From the cell containing the given text, extract its center point as [x, y] coordinate. 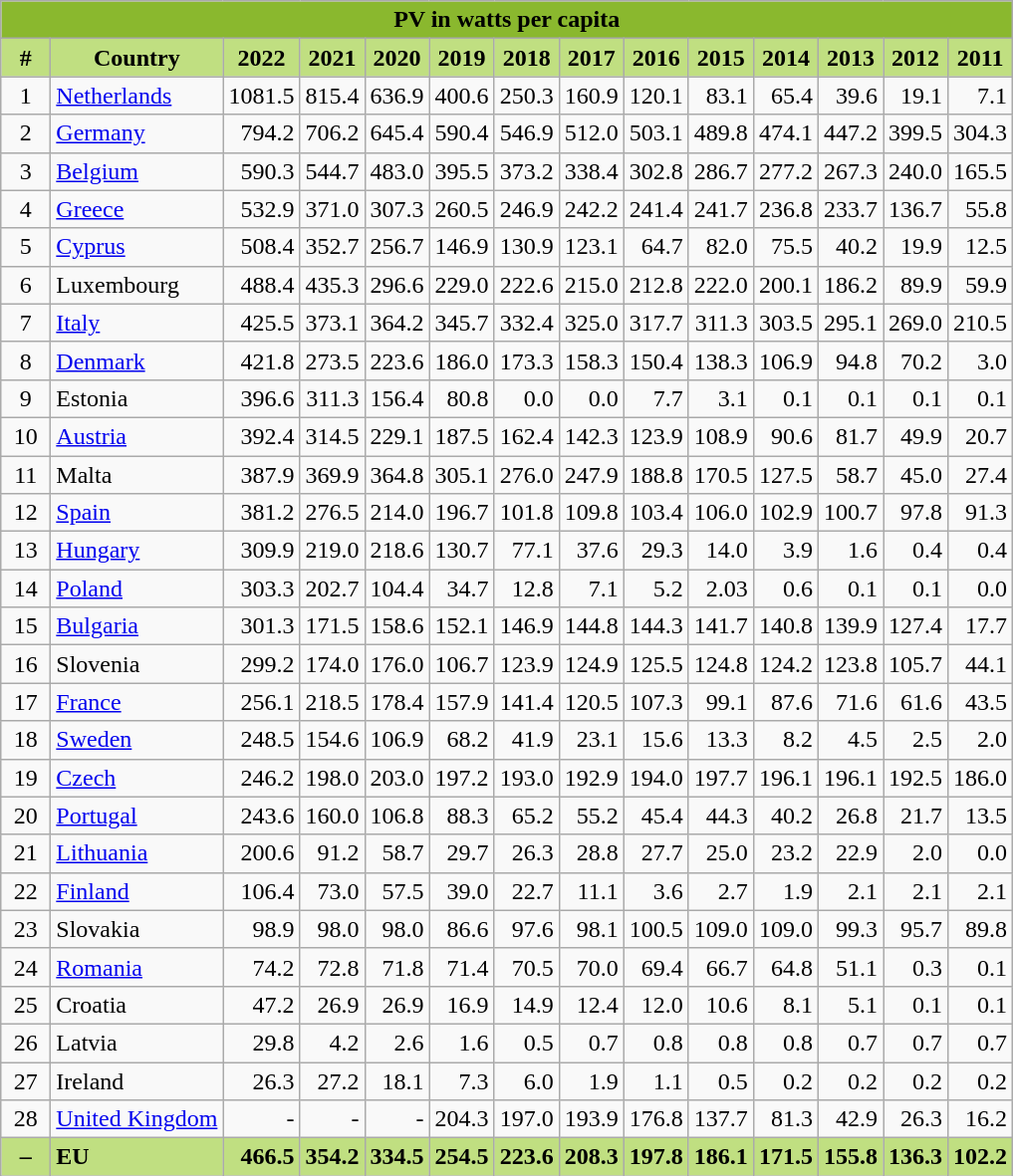
188.8 [655, 475]
26 [26, 1043]
42.9 [851, 1119]
242.2 [592, 209]
United Kingdom [137, 1119]
26.8 [851, 816]
307.3 [396, 209]
302.8 [655, 171]
81.3 [785, 1119]
95.7 [914, 929]
19.9 [914, 247]
8.2 [785, 740]
364.2 [396, 323]
590.3 [261, 171]
27.2 [333, 1080]
173.3 [526, 360]
277.2 [785, 171]
369.9 [333, 475]
354.2 [333, 1157]
2015 [721, 58]
317.7 [655, 323]
332.4 [526, 323]
304.3 [980, 133]
3.1 [721, 398]
Hungary [137, 551]
80.8 [462, 398]
Bulgaria [137, 626]
421.8 [261, 360]
2012 [914, 58]
28 [26, 1119]
16 [26, 664]
156.4 [396, 398]
794.2 [261, 133]
12.8 [526, 588]
400.6 [462, 96]
90.6 [785, 436]
544.7 [333, 171]
49.9 [914, 436]
87.6 [785, 702]
12 [26, 513]
124.9 [592, 664]
247.9 [592, 475]
107.3 [655, 702]
Slovakia [137, 929]
15 [26, 626]
305.1 [462, 475]
39.6 [851, 96]
70.0 [592, 967]
13 [26, 551]
71.6 [851, 702]
18 [26, 740]
532.9 [261, 209]
77.1 [526, 551]
399.5 [914, 133]
2021 [333, 58]
Netherlands [137, 96]
160.9 [592, 96]
106.7 [462, 664]
97.8 [914, 513]
124.8 [721, 664]
392.4 [261, 436]
22 [26, 891]
512.0 [592, 133]
Spain [137, 513]
176.0 [396, 664]
7 [26, 323]
4.5 [851, 740]
55.2 [592, 816]
103.4 [655, 513]
218.6 [396, 551]
212.8 [655, 285]
Denmark [137, 360]
Country [137, 58]
295.1 [851, 323]
59.9 [980, 285]
203.0 [396, 778]
229.0 [462, 285]
345.7 [462, 323]
325.0 [592, 323]
23 [26, 929]
488.4 [261, 285]
13.3 [721, 740]
142.3 [592, 436]
75.5 [785, 247]
123.8 [851, 664]
64.7 [655, 247]
Germany [137, 133]
489.8 [721, 133]
15.6 [655, 740]
88.3 [462, 816]
706.2 [333, 133]
236.8 [785, 209]
2011 [980, 58]
47.2 [261, 1005]
12.4 [592, 1005]
170.5 [721, 475]
241.4 [655, 209]
425.5 [261, 323]
338.4 [592, 171]
123.1 [592, 247]
246.9 [526, 209]
130.9 [526, 247]
208.3 [592, 1157]
193.9 [592, 1119]
3.9 [785, 551]
5.1 [851, 1005]
194.0 [655, 778]
91.2 [333, 853]
Croatia [137, 1005]
127.5 [785, 475]
Finland [137, 891]
3.0 [980, 360]
373.1 [333, 323]
144.3 [655, 626]
2013 [851, 58]
21.7 [914, 816]
0.3 [914, 967]
125.5 [655, 664]
364.8 [396, 475]
197.0 [526, 1119]
286.7 [721, 171]
6.0 [526, 1080]
2020 [396, 58]
Latvia [137, 1043]
Sweden [137, 740]
141.7 [721, 626]
155.8 [851, 1157]
218.5 [333, 702]
Poland [137, 588]
10.6 [721, 1005]
334.5 [396, 1157]
16.2 [980, 1119]
24 [26, 967]
29.8 [261, 1043]
299.2 [261, 664]
11.1 [592, 891]
2.03 [721, 588]
197.7 [721, 778]
23.2 [785, 853]
Luxembourg [137, 285]
105.7 [914, 664]
229.1 [396, 436]
Ireland [137, 1080]
2018 [526, 58]
104.4 [396, 588]
127.4 [914, 626]
395.5 [462, 171]
Portugal [137, 816]
176.8 [655, 1119]
7.7 [655, 398]
22.7 [526, 891]
233.7 [851, 209]
12.0 [655, 1005]
99.3 [851, 929]
590.4 [462, 133]
Cyprus [137, 247]
45.4 [655, 816]
Greece [137, 209]
178.4 [396, 702]
10 [26, 436]
483.0 [396, 171]
72.8 [333, 967]
219.0 [333, 551]
29.7 [462, 853]
Lithuania [137, 853]
3.6 [655, 891]
98.1 [592, 929]
89.8 [980, 929]
28.8 [592, 853]
Austria [137, 436]
1.1 [655, 1080]
204.3 [462, 1119]
8 [26, 360]
136.7 [914, 209]
22.9 [851, 853]
186.1 [721, 1157]
39.0 [462, 891]
109.8 [592, 513]
17.7 [980, 626]
508.4 [261, 247]
200.6 [261, 853]
14 [26, 588]
246.2 [261, 778]
– [26, 1157]
1081.5 [261, 96]
2.5 [914, 740]
296.6 [396, 285]
276.0 [526, 475]
66.7 [721, 967]
65.4 [785, 96]
EU [137, 1157]
192.9 [592, 778]
102.9 [785, 513]
130.7 [462, 551]
61.6 [914, 702]
51.1 [851, 967]
18.1 [396, 1080]
45.0 [914, 475]
5.2 [655, 588]
106.4 [261, 891]
2.6 [396, 1043]
157.9 [462, 702]
435.3 [333, 285]
9 [26, 398]
139.9 [851, 626]
4 [26, 209]
106.8 [396, 816]
140.8 [785, 626]
108.9 [721, 436]
13.5 [980, 816]
4.2 [333, 1043]
256.7 [396, 247]
2 [26, 133]
20 [26, 816]
387.9 [261, 475]
81.7 [851, 436]
2014 [785, 58]
16.9 [462, 1005]
19.1 [914, 96]
202.7 [333, 588]
2022 [261, 58]
3 [26, 171]
29.3 [655, 551]
55.8 [980, 209]
138.3 [721, 360]
100.5 [655, 929]
546.9 [526, 133]
Czech [137, 778]
98.9 [261, 929]
# [26, 58]
France [137, 702]
215.0 [592, 285]
65.2 [526, 816]
193.0 [526, 778]
94.8 [851, 360]
Estonia [137, 398]
57.5 [396, 891]
23.1 [592, 740]
44.3 [721, 816]
2017 [592, 58]
222.0 [721, 285]
466.5 [261, 1157]
99.1 [721, 702]
27 [26, 1080]
381.2 [261, 513]
198.0 [333, 778]
102.2 [980, 1157]
196.7 [462, 513]
371.0 [333, 209]
89.9 [914, 285]
174.0 [333, 664]
503.1 [655, 133]
37.6 [592, 551]
20.7 [980, 436]
Belgium [137, 171]
352.7 [333, 247]
396.6 [261, 398]
197.2 [462, 778]
106.0 [721, 513]
100.7 [851, 513]
243.6 [261, 816]
27.4 [980, 475]
44.1 [980, 664]
21 [26, 853]
158.6 [396, 626]
8.1 [785, 1005]
12.5 [980, 247]
68.2 [462, 740]
154.6 [333, 740]
27.7 [655, 853]
Slovenia [137, 664]
144.8 [592, 626]
91.3 [980, 513]
158.3 [592, 360]
150.4 [655, 360]
97.6 [526, 929]
241.7 [721, 209]
74.2 [261, 967]
141.4 [526, 702]
152.1 [462, 626]
PV in watts per capita [507, 20]
6 [26, 285]
447.2 [851, 133]
254.5 [462, 1157]
0.6 [785, 588]
267.3 [851, 171]
43.5 [980, 702]
248.5 [261, 740]
124.2 [785, 664]
41.9 [526, 740]
186.2 [851, 285]
314.5 [333, 436]
11 [26, 475]
2016 [655, 58]
7.3 [462, 1080]
Romania [137, 967]
34.7 [462, 588]
273.5 [333, 360]
197.8 [655, 1157]
73.0 [333, 891]
210.5 [980, 323]
303.3 [261, 588]
160.0 [333, 816]
19 [26, 778]
71.8 [396, 967]
187.5 [462, 436]
25 [26, 1005]
86.6 [462, 929]
250.3 [526, 96]
301.3 [261, 626]
474.1 [785, 133]
120.5 [592, 702]
269.0 [914, 323]
70.2 [914, 360]
162.4 [526, 436]
2019 [462, 58]
14.9 [526, 1005]
2.7 [721, 891]
222.6 [526, 285]
240.0 [914, 171]
260.5 [462, 209]
214.0 [396, 513]
192.5 [914, 778]
815.4 [333, 96]
137.7 [721, 1119]
200.1 [785, 285]
1 [26, 96]
82.0 [721, 247]
309.9 [261, 551]
645.4 [396, 133]
17 [26, 702]
71.4 [462, 967]
165.5 [980, 171]
83.1 [721, 96]
256.1 [261, 702]
5 [26, 247]
25.0 [721, 853]
70.5 [526, 967]
303.5 [785, 323]
136.3 [914, 1157]
Italy [137, 323]
64.8 [785, 967]
636.9 [396, 96]
120.1 [655, 96]
69.4 [655, 967]
Malta [137, 475]
14.0 [721, 551]
373.2 [526, 171]
276.5 [333, 513]
101.8 [526, 513]
